For the text-containing cell, return its midpoint in [x, y] coordinate format. 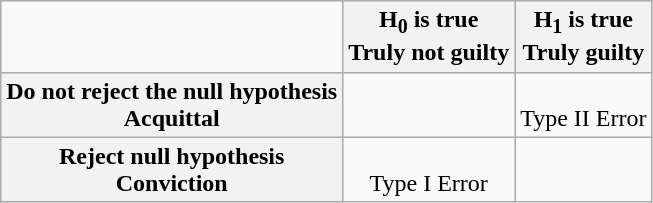
Type I Error [429, 170]
Do not reject the null hypothesis Acquittal [172, 104]
Type II Error [584, 104]
H0 is true Truly not guilty [429, 36]
Reject null hypothesis Conviction [172, 170]
H1 is true Truly guilty [584, 36]
